Return [X, Y] of the center of cell containing provided text 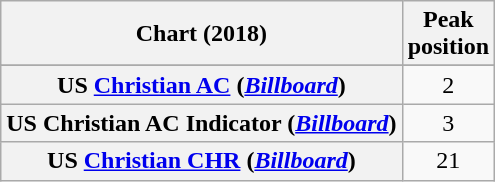
Peak position [448, 34]
US Christian AC (Billboard) [202, 85]
21 [448, 161]
Chart (2018) [202, 34]
3 [448, 123]
US Christian AC Indicator (Billboard) [202, 123]
US Christian CHR (Billboard) [202, 161]
2 [448, 85]
